Search for the cell housing the specified text and yield its (X, Y) center coordinate. 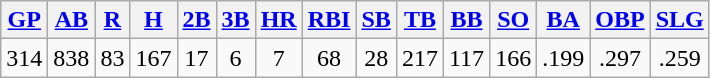
.297 (620, 58)
SLG (680, 20)
83 (112, 58)
SB (376, 20)
BA (564, 20)
R (112, 20)
3B (236, 20)
TB (420, 20)
28 (376, 58)
17 (196, 58)
RBI (329, 20)
AB (72, 20)
314 (24, 58)
HR (278, 20)
2B (196, 20)
117 (466, 58)
GP (24, 20)
.199 (564, 58)
167 (154, 58)
OBP (620, 20)
SO (514, 20)
217 (420, 58)
838 (72, 58)
7 (278, 58)
6 (236, 58)
166 (514, 58)
BB (466, 20)
.259 (680, 58)
H (154, 20)
68 (329, 58)
